Detect which cell encompasses the target text, then output its (x, y) center coordinate. 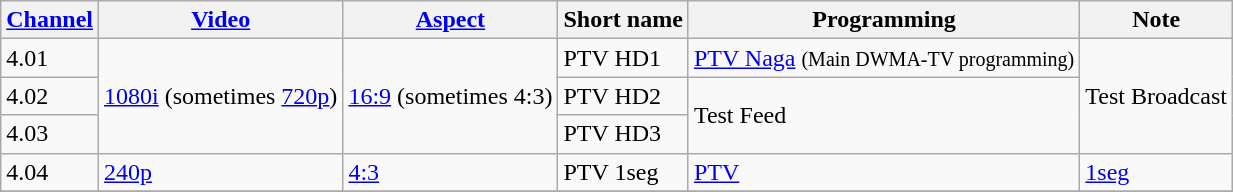
Channel (50, 20)
PTV HD1 (623, 58)
PTV HD2 (623, 96)
Note (1156, 20)
Video (221, 20)
Test Broadcast (1156, 96)
Programming (884, 20)
1seg (1156, 172)
4:3 (450, 172)
Aspect (450, 20)
PTV Naga (Main DWMA-TV programming) (884, 58)
Test Feed (884, 115)
16:9 (sometimes 4:3) (450, 96)
PTV (884, 172)
4.02 (50, 96)
PTV 1seg (623, 172)
4.03 (50, 134)
1080i (sometimes 720p) (221, 96)
Short name (623, 20)
4.04 (50, 172)
4.01 (50, 58)
240p (221, 172)
PTV HD3 (623, 134)
